Pinpoint the cell where the given text exists, returning its (X, Y) midpoint coordinate. 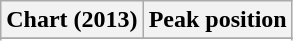
Peak position (218, 20)
Chart (2013) (72, 20)
